Return (X, Y) of the center of cell containing provided text 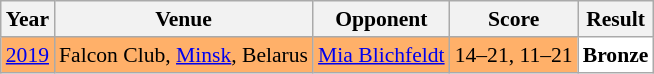
Mia Blichfeldt (382, 55)
Year (28, 19)
Result (616, 19)
Venue (184, 19)
14–21, 11–21 (514, 55)
Bronze (616, 55)
Score (514, 19)
2019 (28, 55)
Opponent (382, 19)
Falcon Club, Minsk, Belarus (184, 55)
